Return (X, Y) of the center of cell containing provided text 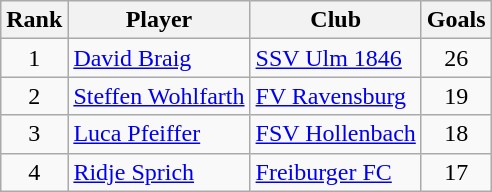
FV Ravensburg (336, 96)
SSV Ulm 1846 (336, 58)
Rank (34, 20)
Luca Pfeiffer (159, 134)
Player (159, 20)
4 (34, 172)
1 (34, 58)
David Braig (159, 58)
FSV Hollenbach (336, 134)
19 (456, 96)
Club (336, 20)
26 (456, 58)
18 (456, 134)
3 (34, 134)
Goals (456, 20)
17 (456, 172)
Steffen Wohlfarth (159, 96)
Freiburger FC (336, 172)
Ridje Sprich (159, 172)
2 (34, 96)
